From the cell containing the given text, extract its center point as (x, y) coordinate. 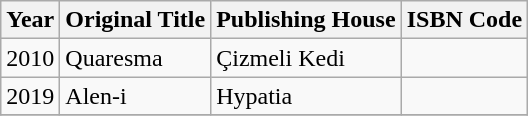
Alen-i (136, 96)
Hypatia (306, 96)
ISBN Code (464, 20)
Quaresma (136, 58)
2019 (30, 96)
Original Title (136, 20)
2010 (30, 58)
Publishing House (306, 20)
Çizmeli Kedi (306, 58)
Year (30, 20)
